Identify which cell holds the provided text, then report its [X, Y] central coordinate. 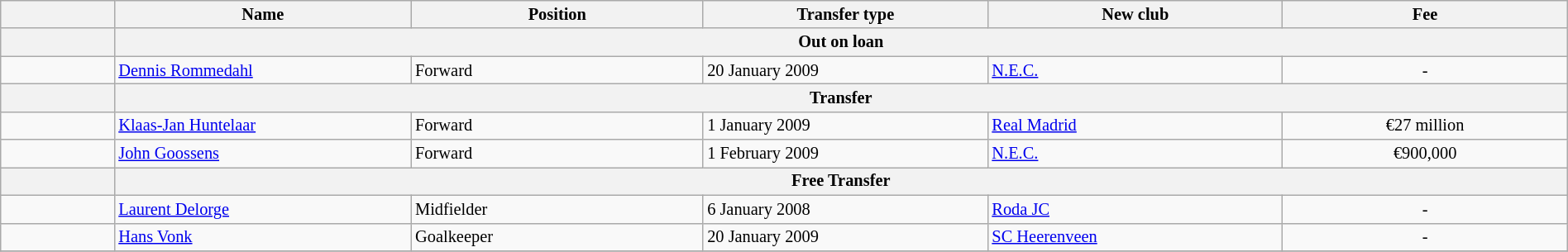
1 February 2009 [845, 154]
Transfer type [845, 14]
Transfer [840, 97]
€900,000 [1425, 154]
Klaas-Jan Huntelaar [263, 126]
Laurent Delorge [263, 209]
Roda JC [1135, 209]
Midfielder [557, 209]
SC Heerenveen [1135, 237]
Position [557, 14]
Free Transfer [840, 181]
€27 million [1425, 126]
6 January 2008 [845, 209]
Real Madrid [1135, 126]
Name [263, 14]
John Goossens [263, 154]
1 January 2009 [845, 126]
Goalkeeper [557, 237]
Out on loan [840, 42]
Dennis Rommedahl [263, 70]
Fee [1425, 14]
Hans Vonk [263, 237]
New club [1135, 14]
